Determine the (X, Y) coordinate at the center of the cell enclosing the given text.  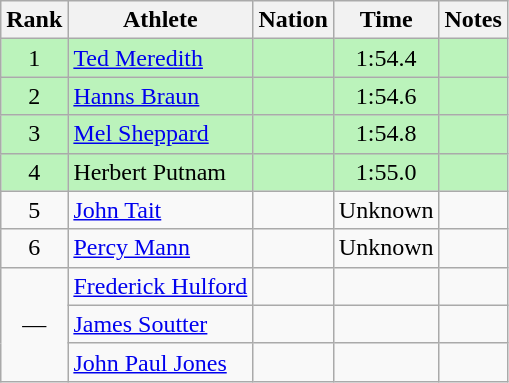
Percy Mann (160, 248)
1 (34, 58)
Time (386, 20)
Nation (293, 20)
6 (34, 248)
— (34, 324)
5 (34, 210)
3 (34, 134)
Frederick Hulford (160, 286)
Hanns Braun (160, 96)
Notes (473, 20)
Ted Meredith (160, 58)
1:54.6 (386, 96)
Mel Sheppard (160, 134)
1:54.4 (386, 58)
Athlete (160, 20)
1:55.0 (386, 172)
John Tait (160, 210)
Herbert Putnam (160, 172)
James Soutter (160, 324)
Rank (34, 20)
1:54.8 (386, 134)
2 (34, 96)
4 (34, 172)
John Paul Jones (160, 362)
